Find where the given text appears and provide that cell's center as (x, y) coordinate. 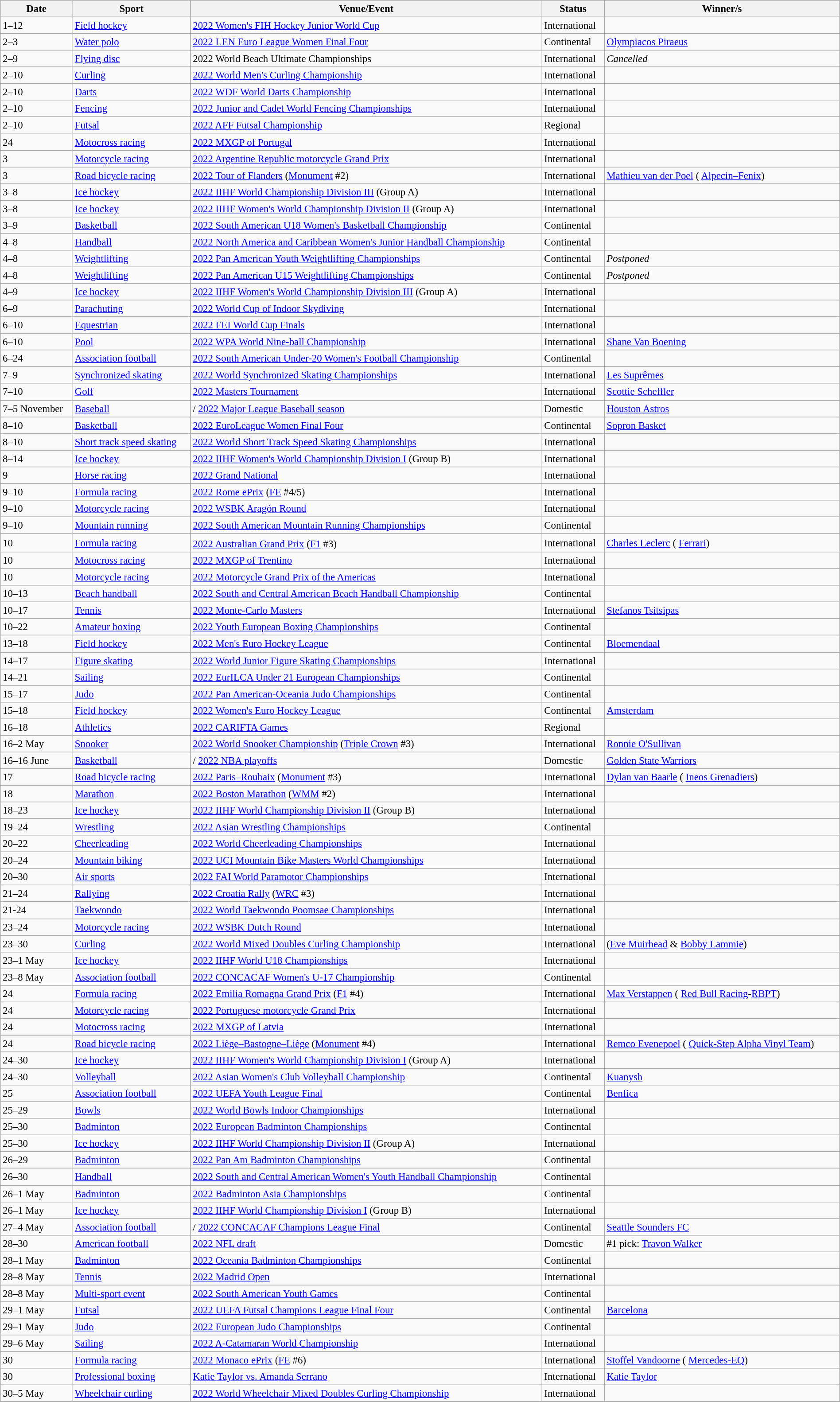
2022 Monte-Carlo Masters (366, 611)
2022 Liège–Bastogne–Liège (Monument #4) (366, 1044)
2022 World Mixed Doubles Curling Championship (366, 944)
16–16 June (36, 760)
Les Suprêmes (722, 375)
2022 Monaco ePrix (FE #6) (366, 1360)
23–30 (36, 944)
Flying disc (131, 59)
17 (36, 777)
6–24 (36, 358)
Parachuting (131, 309)
Baseball (131, 409)
2022 CONCACAF Women's U-17 Championship (366, 977)
2022 Junior and Cadet World Fencing Championships (366, 109)
2022 North America and Caribbean Women's Junior Handball Championship (366, 242)
Wrestling (131, 827)
2022 Women's FIH Hockey Junior World Cup (366, 26)
Remco Evenepoel ( Quick-Step Alpha Vinyl Team) (722, 1044)
Stoffel Vandoorne ( Mercedes-EQ) (722, 1360)
2022 Youth European Boxing Championships (366, 627)
Scottie Scheffler (722, 392)
Mountain biking (131, 861)
Rallying (131, 894)
2022 World Short Track Speed Skating Championships (366, 442)
10–17 (36, 611)
2022 CARIFTA Games (366, 727)
2022 South American Mountain Running Championships (366, 525)
25 (36, 1094)
/ 2022 CONCACAF Champions League Final (366, 1227)
Winner/s (722, 9)
2022 South American Under-20 Women's Football Championship (366, 358)
Olympiacos Piraeus (722, 42)
29–6 May (36, 1344)
26–30 (36, 1177)
27–4 May (36, 1227)
8–14 (36, 459)
2022 FEI World Cup Finals (366, 325)
2022 Croatia Rally (WRC #3) (366, 894)
2022 Motorcycle Grand Prix of the Americas (366, 577)
Wheelchair curling (131, 1394)
2022 World Cheerleading Championships (366, 844)
2022 World Wheelchair Mixed Doubles Curling Championship (366, 1394)
Snooker (131, 744)
1–12 (36, 26)
Golf (131, 392)
Venue/Event (366, 9)
21-24 (36, 911)
/ 2022 NBA playoffs (366, 760)
7–9 (36, 375)
Ronnie O'Sullivan (722, 744)
2022 Pan Am Badminton Championships (366, 1161)
Cancelled (722, 59)
2022 UEFA Futsal Champions League Final Four (366, 1310)
7–10 (36, 392)
2022 IIHF Women's World Championship Division I (Group B) (366, 459)
2022 World Synchronized Skating Championships (366, 375)
Horse racing (131, 475)
23–24 (36, 927)
Kuanysh (722, 1077)
Benfica (722, 1094)
18 (36, 794)
2022 Grand National (366, 475)
2022 AFF Futsal Championship (366, 125)
American football (131, 1243)
Pool (131, 342)
13–18 (36, 644)
Water polo (131, 42)
14–21 (36, 677)
2022 EuroLeague Women Final Four (366, 425)
2022 MXGP of Trentino (366, 561)
Amsterdam (722, 710)
Professional boxing (131, 1377)
2–9 (36, 59)
2022 WDF World Darts Championship (366, 92)
20–30 (36, 877)
Equestrian (131, 325)
23–1 May (36, 960)
4–9 (36, 292)
3–9 (36, 226)
#1 pick: Travon Walker (722, 1243)
16–18 (36, 727)
10–22 (36, 627)
18–23 (36, 810)
16–2 May (36, 744)
2022 Rome ePrix (FE #4/5) (366, 492)
Bloemendaal (722, 644)
2022 World Men's Curling Championship (366, 75)
2022 WSBK Dutch Round (366, 927)
2022 South American Youth Games (366, 1293)
Marathon (131, 794)
30–5 May (36, 1394)
Bowls (131, 1110)
2022 Australian Grand Prix (F1 #3) (366, 543)
2–3 (36, 42)
2022 World Cup of Indoor Skydiving (366, 309)
2022 MXGP of Portugal (366, 142)
(Eve Muirhead & Bobby Lammie) (722, 944)
2022 IIHF Women's World Championship Division II (Group A) (366, 209)
2022 LEN Euro League Women Final Four (366, 42)
2022 UEFA Youth League Final (366, 1094)
2022 Pan American-Oceania Judo Championships (366, 694)
2022 Tour of Flanders (Monument #2) (366, 175)
Shane Van Boening (722, 342)
Air sports (131, 877)
Sport (131, 9)
2022 Women's Euro Hockey League (366, 710)
2022 IIHF Women's World Championship Division III (Group A) (366, 292)
20–24 (36, 861)
2022 Argentine Republic motorcycle Grand Prix (366, 159)
20–22 (36, 844)
6–9 (36, 309)
2022 Madrid Open (366, 1277)
2022 Oceania Badminton Championships (366, 1260)
Taekwondo (131, 911)
Seattle Sounders FC (722, 1227)
2022 Boston Marathon (WMM #2) (366, 794)
7–5 November (36, 409)
Multi-sport event (131, 1293)
Mountain running (131, 525)
2022 South American U18 Women's Basketball Championship (366, 226)
2022 South and Central American Beach Handball Championship (366, 594)
Volleyball (131, 1077)
26–29 (36, 1161)
Katie Taylor vs. Amanda Serrano (366, 1377)
21–24 (36, 894)
2022 World Snooker Championship (Triple Crown #3) (366, 744)
23–8 May (36, 977)
2022 Pan American U15 Weightlifting Championships (366, 275)
2022 IIHF World Championship Division I (Group B) (366, 1210)
Cheerleading (131, 844)
2022 European Badminton Championships (366, 1127)
Date (36, 9)
2022 EurILCA Under 21 European Championships (366, 677)
2022 A-Catamaran World Championship (366, 1344)
2022 IIHF World U18 Championships (366, 960)
2022 World Beach Ultimate Championships (366, 59)
2022 WPA World Nine-ball Championship (366, 342)
2022 Portuguese motorcycle Grand Prix (366, 1010)
28–1 May (36, 1260)
9 (36, 475)
Athletics (131, 727)
2022 Pan American Youth Weightlifting Championships (366, 259)
Amateur boxing (131, 627)
2022 IIHF World Championship Division III (Group A) (366, 192)
Katie Taylor (722, 1377)
2022 World Bowls Indoor Championships (366, 1110)
25–29 (36, 1110)
15–17 (36, 694)
2022 IIHF World Championship Division II (Group B) (366, 810)
2022 Masters Tournament (366, 392)
2022 Badminton Asia Championships (366, 1194)
Status (573, 9)
2022 IIHF Women's World Championship Division I (Group A) (366, 1060)
2022 Paris–Roubaix (Monument #3) (366, 777)
Darts (131, 92)
Houston Astros (722, 409)
2022 UCI Mountain Bike Masters World Championships (366, 861)
2022 European Judo Championships (366, 1327)
2022 Asian Wrestling Championships (366, 827)
15–18 (36, 710)
Beach handball (131, 594)
Max Verstappen ( Red Bull Racing-RBPT) (722, 994)
/ 2022 Major League Baseball season (366, 409)
Stefanos Tsitsipas (722, 611)
Dylan van Baarle ( Ineos Grenadiers) (722, 777)
2022 Emilia Romagna Grand Prix (F1 #4) (366, 994)
14–17 (36, 661)
2022 Asian Women's Club Volleyball Championship (366, 1077)
Figure skating (131, 661)
Fencing (131, 109)
28–30 (36, 1243)
2022 NFL draft (366, 1243)
2022 World Junior Figure Skating Championships (366, 661)
2022 World Taekwondo Poomsae Championships (366, 911)
Golden State Warriors (722, 760)
2022 IIHF World Championship Division II (Group A) (366, 1144)
19–24 (36, 827)
2022 WSBK Aragón Round (366, 509)
Synchronized skating (131, 375)
Mathieu van der Poel ( Alpecin–Fenix) (722, 175)
Barcelona (722, 1310)
Charles Leclerc ( Ferrari) (722, 543)
Sopron Basket (722, 425)
2022 Men's Euro Hockey League (366, 644)
2022 FAI World Paramotor Championships (366, 877)
2022 MXGP of Latvia (366, 1027)
10–13 (36, 594)
2022 South and Central American Women's Youth Handball Championship (366, 1177)
Short track speed skating (131, 442)
